Scan for the cell matching the given text and deliver its (x, y) coordinate at center. 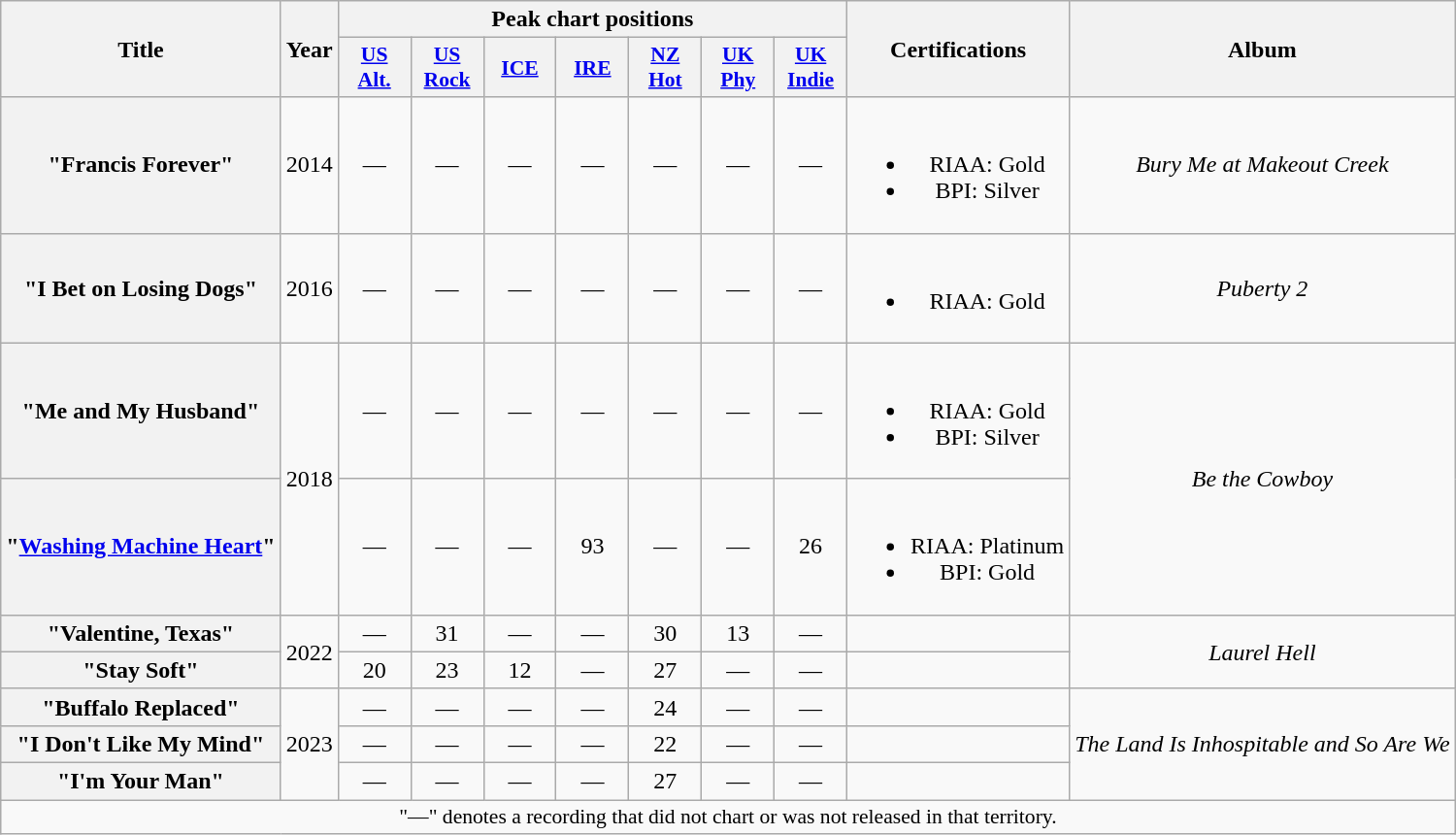
23 (447, 670)
IRE (592, 68)
Title (141, 49)
31 (447, 633)
Album (1263, 49)
26 (811, 547)
"Washing Machine Heart" (141, 547)
NZHot (666, 68)
"—" denotes a recording that did not chart or was not released in that territory. (728, 818)
Certifications (959, 49)
The Land Is Inhospitable and So Are We (1263, 744)
20 (375, 670)
Be the Cowboy (1263, 479)
"I'm Your Man" (141, 781)
2022 (309, 651)
UKIndie (811, 68)
RIAA: PlatinumBPI: Gold (959, 547)
Puberty 2 (1263, 287)
RIAA: Gold (959, 287)
2014 (309, 165)
Year (309, 49)
"Stay Soft" (141, 670)
"I Don't Like My Mind" (141, 744)
"Buffalo Replaced" (141, 707)
30 (666, 633)
UKPhy (738, 68)
ICE (520, 68)
Bury Me at Makeout Creek (1263, 165)
24 (666, 707)
"Valentine, Texas" (141, 633)
"I Bet on Losing Dogs" (141, 287)
USAlt. (375, 68)
93 (592, 547)
12 (520, 670)
"Me and My Husband" (141, 411)
2018 (309, 479)
"Francis Forever" (141, 165)
Laurel Hell (1263, 651)
Peak chart positions (592, 19)
13 (738, 633)
2016 (309, 287)
USRock (447, 68)
2023 (309, 744)
22 (666, 744)
